Scan for the cell matching the given text and deliver its (x, y) coordinate at center. 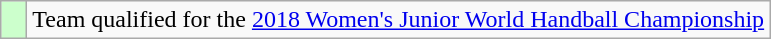
Team qualified for the 2018 Women's Junior World Handball Championship (398, 20)
